Find where the given text appears and provide that cell's center as [X, Y] coordinate. 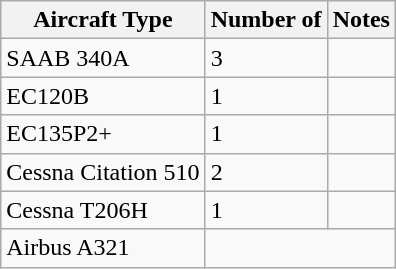
2 [266, 172]
SAAB 340A [103, 58]
EC120B [103, 96]
Notes [361, 20]
Cessna Citation 510 [103, 172]
Airbus A321 [103, 248]
Number of [266, 20]
3 [266, 58]
EC135P2+ [103, 134]
Cessna T206H [103, 210]
Aircraft Type [103, 20]
